Locate the cell with the specified text and output its [x, y] center coordinate. 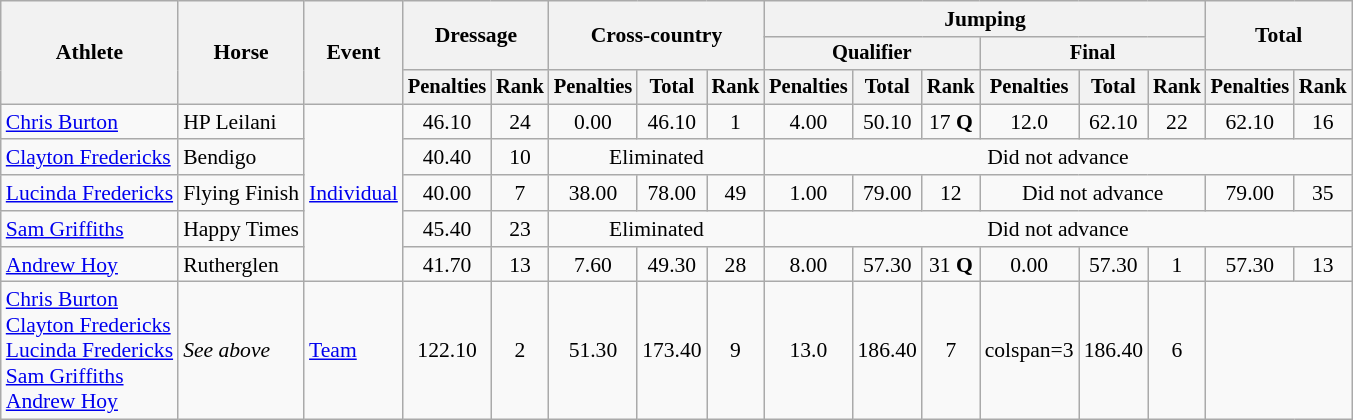
24 [520, 122]
Qualifier [872, 54]
Dressage [476, 36]
Rutherglen [241, 265]
Chris Burton Clayton Fredericks Lucinda FredericksSam GriffithsAndrew Hoy [90, 351]
Cross-country [656, 36]
49.30 [672, 265]
Bendigo [241, 158]
16 [1323, 122]
Athlete [90, 52]
41.70 [447, 265]
7.60 [593, 265]
38.00 [593, 193]
See above [241, 351]
35 [1323, 193]
Team [354, 351]
Flying Finish [241, 193]
23 [520, 229]
6 [1177, 351]
Event [354, 52]
Sam Griffiths [90, 229]
1.00 [808, 193]
Individual [354, 193]
Chris Burton [90, 122]
Final [1093, 54]
22 [1177, 122]
HP Leilani [241, 122]
10 [520, 158]
colspan=3 [1030, 351]
17 Q [951, 122]
Jumping [985, 19]
49 [736, 193]
173.40 [672, 351]
51.30 [593, 351]
122.10 [447, 351]
9 [736, 351]
Andrew Hoy [90, 265]
8.00 [808, 265]
Clayton Fredericks [90, 158]
40.40 [447, 158]
4.00 [808, 122]
45.40 [447, 229]
13.0 [808, 351]
28 [736, 265]
12.0 [1030, 122]
2 [520, 351]
Horse [241, 52]
31 Q [951, 265]
50.10 [886, 122]
Happy Times [241, 229]
Lucinda Fredericks [90, 193]
78.00 [672, 193]
12 [951, 193]
40.00 [447, 193]
